From the cell containing the given text, extract its center point as (X, Y) coordinate. 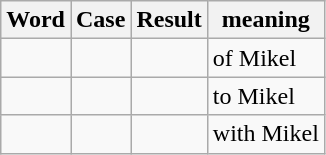
meaning (266, 20)
to Mikel (266, 96)
Result (169, 20)
Case (100, 20)
of Mikel (266, 58)
with Mikel (266, 134)
Word (36, 20)
